Locate the cell with the specified text and output its [X, Y] center coordinate. 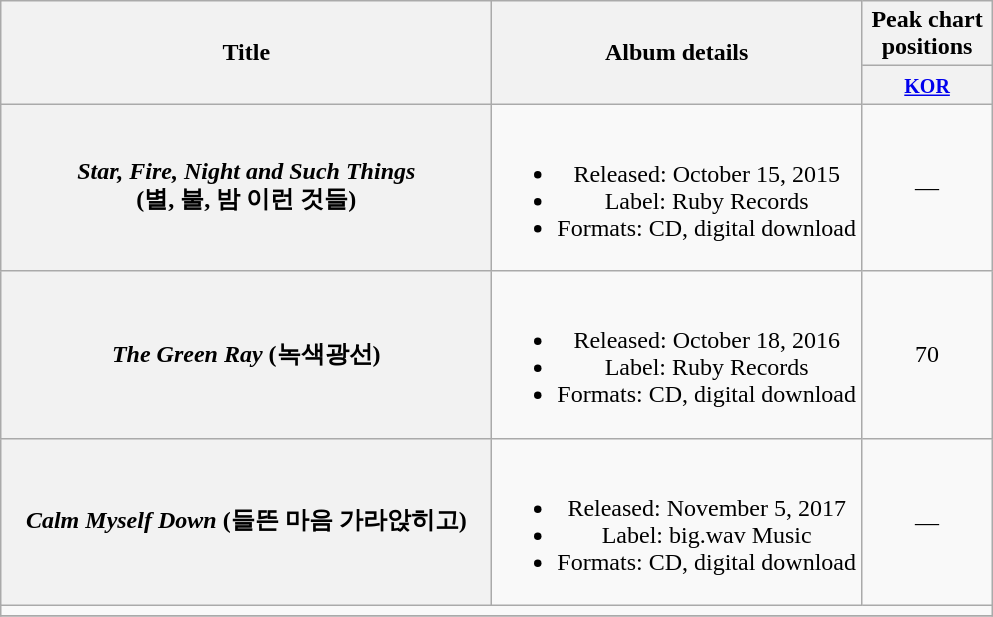
Calm Myself Down (들뜬 마음 가라앉히고) [246, 522]
The Green Ray (녹색광선) [246, 354]
Album details [677, 52]
KOR [928, 85]
Released: October 18, 2016Label: Ruby RecordsFormats: CD, digital download [677, 354]
Released: November 5, 2017Label: big.wav MusicFormats: CD, digital download [677, 522]
70 [928, 354]
Peak chart positions [928, 34]
Star, Fire, Night and Such Things(별, 불, 밤 이런 것들) [246, 188]
Released: October 15, 2015Label: Ruby RecordsFormats: CD, digital download [677, 188]
Title [246, 52]
